Search for the cell housing the specified text and yield its (x, y) center coordinate. 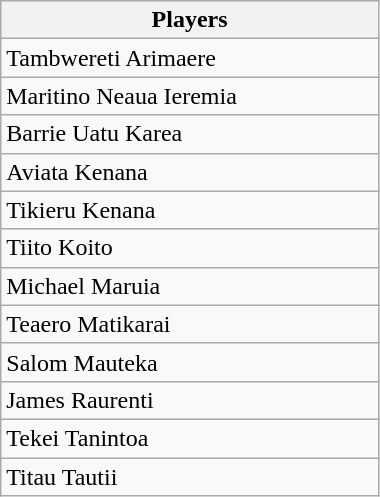
Tekei Tanintoa (190, 438)
Teaero Matikarai (190, 324)
Maritino Neaua Ieremia (190, 96)
Tikieru Kenana (190, 210)
Tiito Koito (190, 248)
Titau Tautii (190, 477)
Michael Maruia (190, 286)
Players (190, 20)
James Raurenti (190, 400)
Barrie Uatu Karea (190, 134)
Aviata Kenana (190, 172)
Tambwereti Arimaere (190, 58)
Salom Mauteka (190, 362)
